Return the (x, y) coordinate for the center point of the cell that contains the specified text.  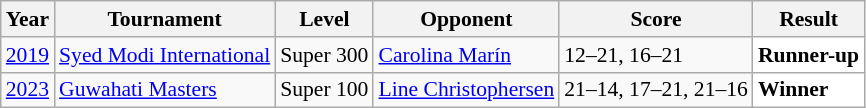
Winner (808, 90)
Score (656, 19)
2019 (28, 55)
Syed Modi International (164, 55)
Opponent (466, 19)
Level (324, 19)
Guwahati Masters (164, 90)
Result (808, 19)
21–14, 17–21, 21–16 (656, 90)
Carolina Marín (466, 55)
Super 100 (324, 90)
Super 300 (324, 55)
2023 (28, 90)
Tournament (164, 19)
Line Christophersen (466, 90)
12–21, 16–21 (656, 55)
Runner-up (808, 55)
Year (28, 19)
